Capture the cell that displays the provided text and extract its [x, y] central coordinate. 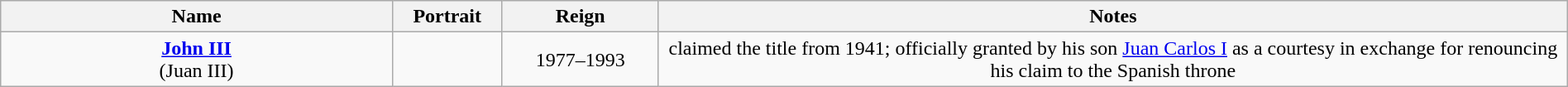
Portrait [447, 17]
claimed the title from 1941; officially granted by his son Juan Carlos I as a courtesy in exchange for renouncing his claim to the Spanish throne [1113, 60]
1977–1993 [581, 60]
Reign [581, 17]
Name [197, 17]
John III(Juan III) [197, 60]
Notes [1113, 17]
